Locate the cell with the specified text and output its (x, y) center coordinate. 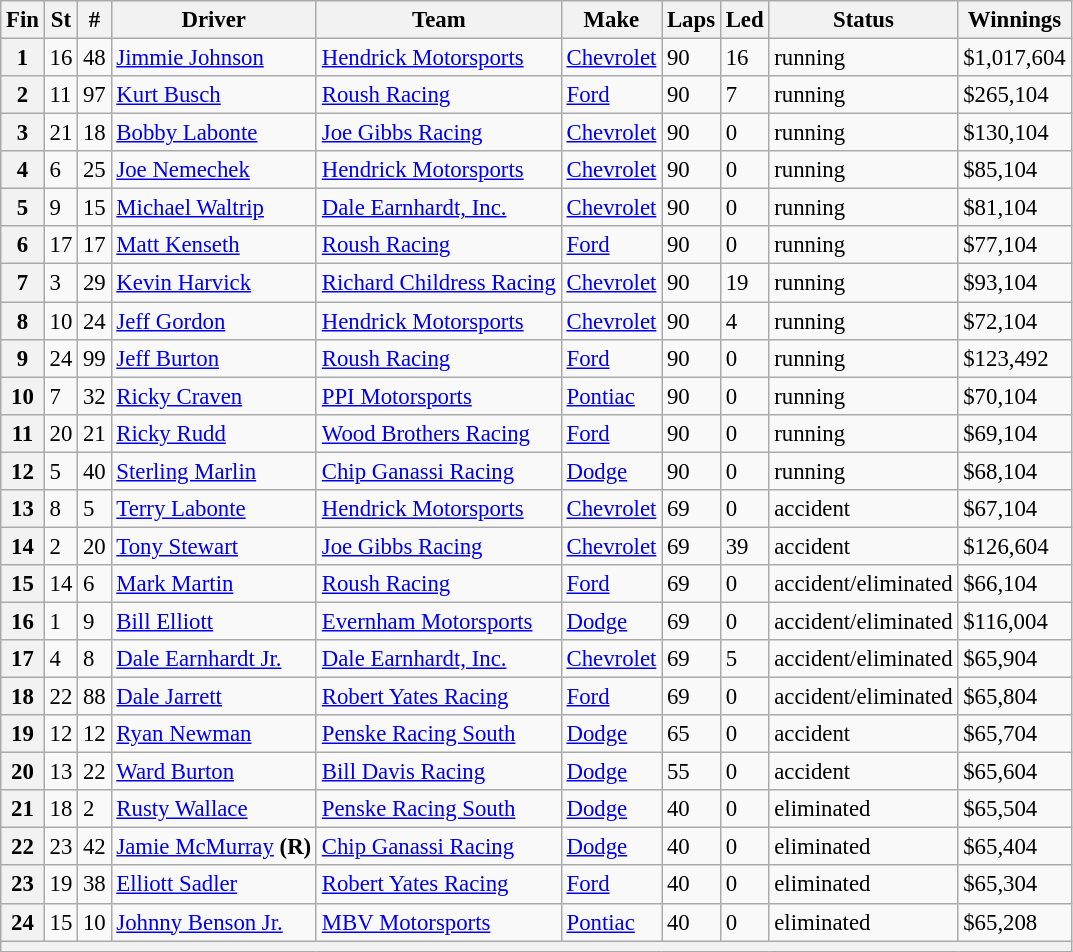
Status (864, 20)
Wood Brothers Racing (438, 433)
$265,104 (1014, 95)
99 (94, 358)
$123,492 (1014, 358)
Led (744, 20)
38 (94, 885)
Bill Elliott (214, 621)
St (60, 20)
Bobby Labonte (214, 133)
Tony Stewart (214, 546)
Jeff Burton (214, 358)
Ricky Rudd (214, 433)
Make (611, 20)
Kevin Harvick (214, 283)
88 (94, 697)
Jeff Gordon (214, 321)
25 (94, 170)
Matt Kenseth (214, 245)
$72,104 (1014, 321)
Terry Labonte (214, 509)
Winnings (1014, 20)
$65,904 (1014, 659)
Rusty Wallace (214, 809)
Dale Jarrett (214, 697)
$66,104 (1014, 584)
Mark Martin (214, 584)
Sterling Marlin (214, 471)
55 (692, 772)
65 (692, 734)
42 (94, 847)
Team (438, 20)
$65,208 (1014, 922)
$77,104 (1014, 245)
29 (94, 283)
$93,104 (1014, 283)
$126,604 (1014, 546)
$68,104 (1014, 471)
PPI Motorsports (438, 396)
# (94, 20)
$81,104 (1014, 208)
Ward Burton (214, 772)
Kurt Busch (214, 95)
Laps (692, 20)
$67,104 (1014, 509)
$130,104 (1014, 133)
Joe Nemechek (214, 170)
$65,504 (1014, 809)
$116,004 (1014, 621)
Driver (214, 20)
39 (744, 546)
Jimmie Johnson (214, 58)
Johnny Benson Jr. (214, 922)
Elliott Sadler (214, 885)
Fin (23, 20)
$65,704 (1014, 734)
$65,804 (1014, 697)
Michael Waltrip (214, 208)
Bill Davis Racing (438, 772)
$70,104 (1014, 396)
Dale Earnhardt Jr. (214, 659)
Ryan Newman (214, 734)
$69,104 (1014, 433)
Richard Childress Racing (438, 283)
Ricky Craven (214, 396)
48 (94, 58)
$1,017,604 (1014, 58)
$65,304 (1014, 885)
Jamie McMurray (R) (214, 847)
32 (94, 396)
97 (94, 95)
$65,404 (1014, 847)
$65,604 (1014, 772)
$85,104 (1014, 170)
Evernham Motorsports (438, 621)
MBV Motorsports (438, 922)
